Identify which cell holds the provided text, then report its [X, Y] central coordinate. 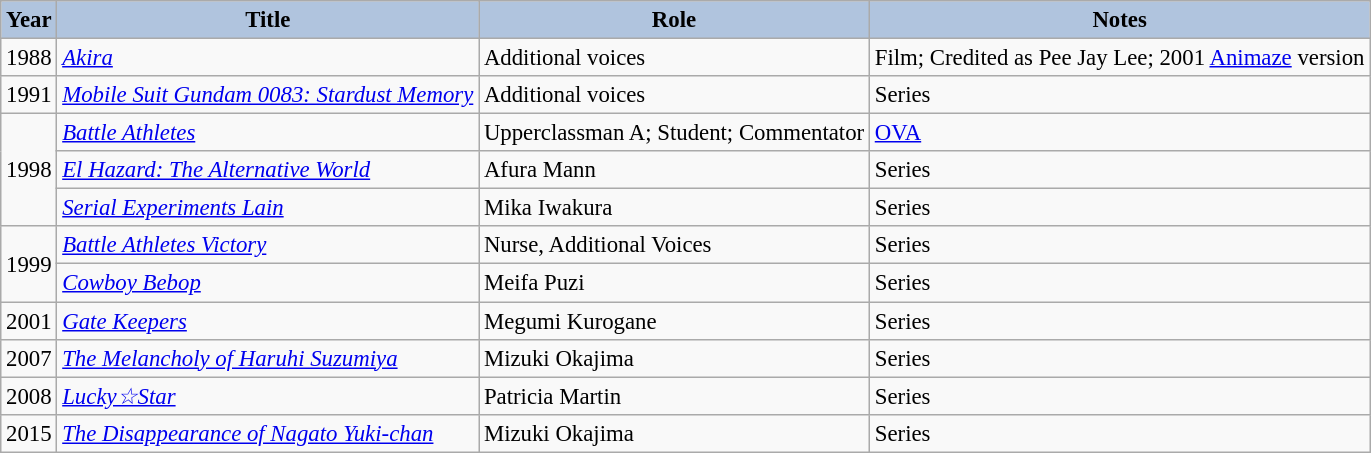
Afura Mann [674, 170]
Gate Keepers [268, 321]
2001 [29, 321]
Mika Iwakura [674, 208]
OVA [1119, 133]
El Hazard: The Alternative World [268, 170]
Meifa Puzi [674, 283]
Akira [268, 58]
1988 [29, 58]
Megumi Kurogane [674, 321]
Lucky☆Star [268, 396]
Role [674, 20]
Battle Athletes Victory [268, 245]
Year [29, 20]
Serial Experiments Lain [268, 208]
The Melancholy of Haruhi Suzumiya [268, 358]
1998 [29, 170]
2015 [29, 433]
Film; Credited as Pee Jay Lee; 2001 Animaze version [1119, 58]
2007 [29, 358]
Nurse, Additional Voices [674, 245]
Mobile Suit Gundam 0083: Stardust Memory [268, 95]
1991 [29, 95]
Patricia Martin [674, 396]
Upperclassman A; Student; Commentator [674, 133]
Title [268, 20]
2008 [29, 396]
Notes [1119, 20]
The Disappearance of Nagato Yuki-chan [268, 433]
1999 [29, 264]
Cowboy Bebop [268, 283]
Battle Athletes [268, 133]
